Find where the given text appears and provide that cell's center as (X, Y) coordinate. 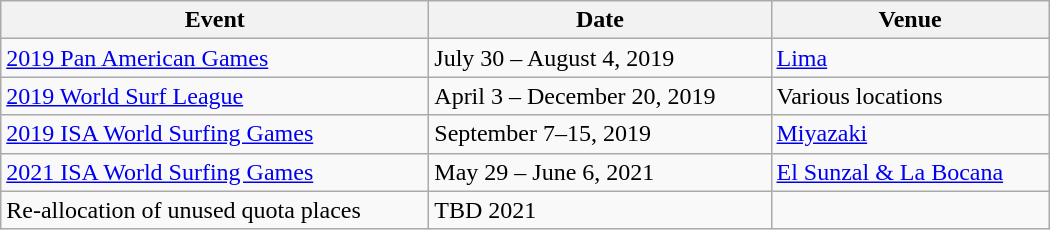
El Sunzal & La Bocana (910, 172)
Various locations (910, 96)
2019 Pan American Games (215, 58)
Re-allocation of unused quota places (215, 210)
Event (215, 20)
Lima (910, 58)
Date (600, 20)
July 30 – August 4, 2019 (600, 58)
TBD 2021 (600, 210)
2019 World Surf League (215, 96)
2019 ISA World Surfing Games (215, 134)
May 29 – June 6, 2021 (600, 172)
2021 ISA World Surfing Games (215, 172)
April 3 – December 20, 2019 (600, 96)
Venue (910, 20)
September 7–15, 2019 (600, 134)
Miyazaki (910, 134)
